Pinpoint the cell where the given text exists, returning its [X, Y] midpoint coordinate. 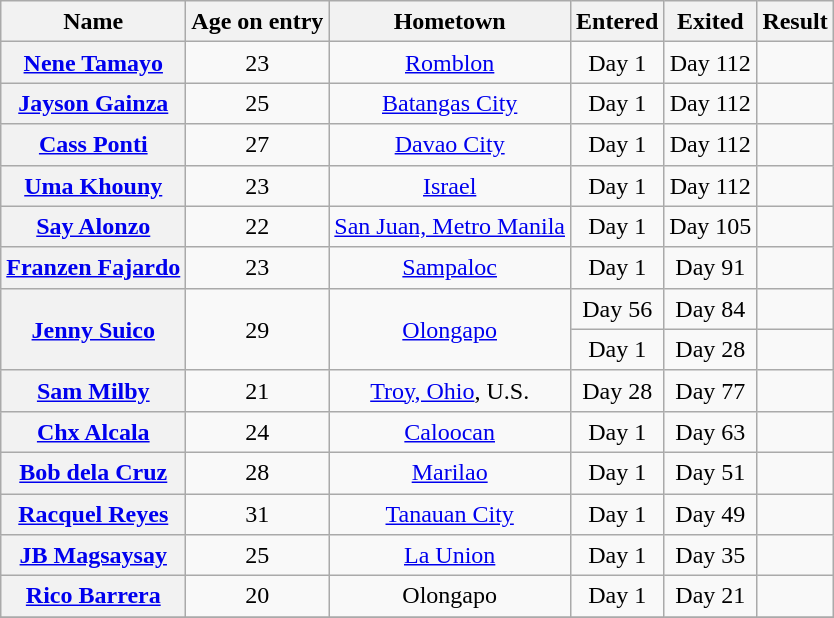
Racquel Reyes [94, 514]
Caloocan [450, 432]
Uma Khouny [94, 186]
Bob dela Cruz [94, 472]
Name [94, 22]
Day 21 [710, 596]
21 [258, 390]
Sam Milby [94, 390]
Day 56 [618, 308]
Sampaloc [450, 268]
Batangas City [450, 104]
JB Magsaysay [94, 556]
Day 51 [710, 472]
Franzen Fajardo [94, 268]
Day 77 [710, 390]
22 [258, 226]
Rico Barrera [94, 596]
24 [258, 432]
La Union [450, 556]
Day 105 [710, 226]
Day 35 [710, 556]
Exited [710, 22]
Day 91 [710, 268]
Day 84 [710, 308]
Say Alonzo [94, 226]
Davao City [450, 144]
Troy, Ohio, U.S. [450, 390]
Age on entry [258, 22]
28 [258, 472]
Day 49 [710, 514]
27 [258, 144]
Result [795, 22]
San Juan, Metro Manila [450, 226]
Israel [450, 186]
31 [258, 514]
29 [258, 329]
Hometown [450, 22]
Marilao [450, 472]
Day 63 [710, 432]
Entered [618, 22]
Chx Alcala [94, 432]
Jayson Gainza [94, 104]
Tanauan City [450, 514]
Cass Ponti [94, 144]
20 [258, 596]
Romblon [450, 62]
Nene Tamayo [94, 62]
Jenny Suico [94, 329]
